Find where the given text appears and provide that cell's center as [X, Y] coordinate. 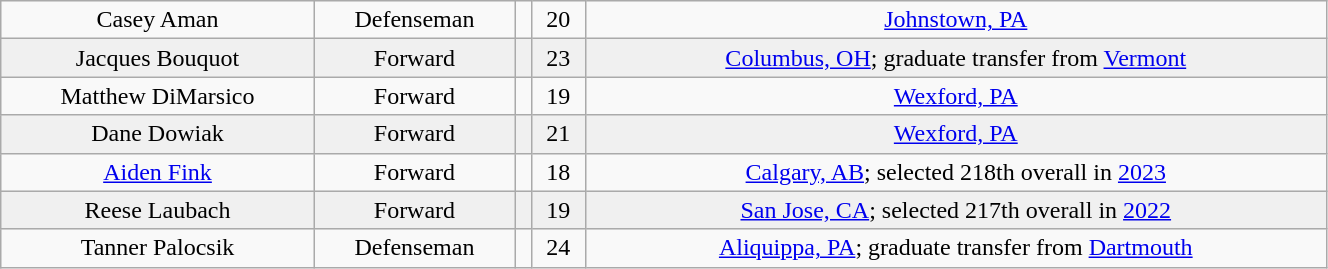
23 [559, 58]
Reese Laubach [158, 210]
18 [559, 172]
21 [559, 134]
Casey Aman [158, 20]
Aliquippa, PA; graduate transfer from Dartmouth [956, 248]
Matthew DiMarsico [158, 96]
Calgary, AB; selected 218th overall in 2023 [956, 172]
Dane Dowiak [158, 134]
Tanner Palocsik [158, 248]
Aiden Fink [158, 172]
San Jose, CA; selected 217th overall in 2022 [956, 210]
Johnstown, PA [956, 20]
Jacques Bouquot [158, 58]
20 [559, 20]
24 [559, 248]
Columbus, OH; graduate transfer from Vermont [956, 58]
